For the text-containing cell, return its midpoint in [x, y] coordinate format. 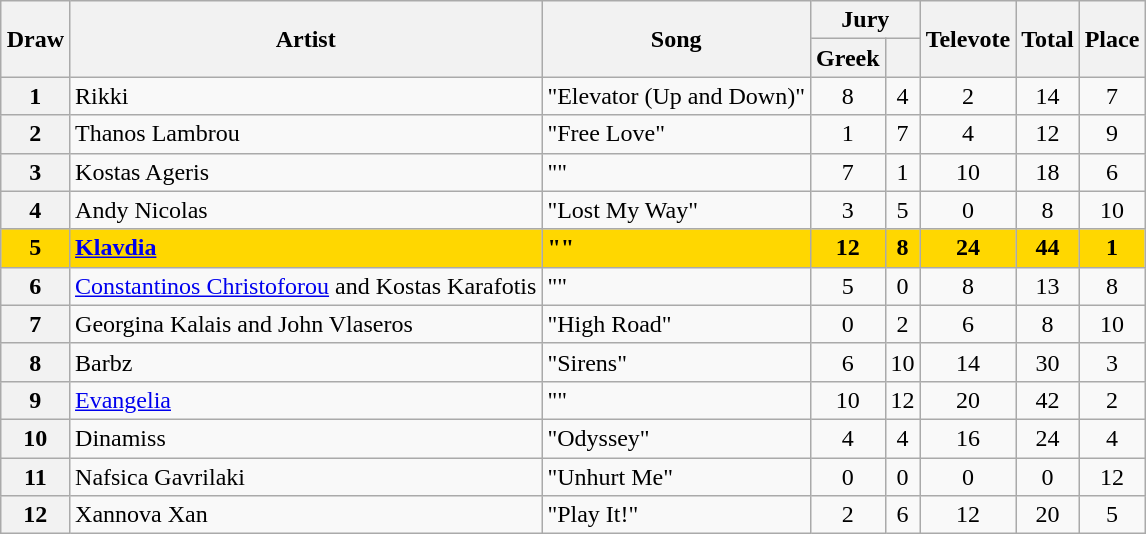
30 [1048, 362]
11 [35, 477]
Draw [35, 39]
"Play It!" [676, 515]
Greek [848, 58]
44 [1048, 248]
18 [1048, 172]
Georgina Kalais and John Vlaseros [306, 324]
"High Road" [676, 324]
42 [1048, 400]
Dinamiss [306, 438]
"Free Love" [676, 134]
Televote [968, 39]
"Lost My Way" [676, 210]
"Odyssey" [676, 438]
Kostas Ageris [306, 172]
16 [968, 438]
Barbz [306, 362]
Constantinos Christoforou and Kostas Karafotis [306, 286]
Thanos Lambrou [306, 134]
"Sirens" [676, 362]
Rikki [306, 96]
Nafsica Gavrilaki [306, 477]
"Elevator (Up and Down)" [676, 96]
Song [676, 39]
"Unhurt Me" [676, 477]
Total [1048, 39]
Place [1112, 39]
Klavdia [306, 248]
Jury [865, 20]
Andy Nicolas [306, 210]
Evangelia [306, 400]
13 [1048, 286]
Xannova Xan [306, 515]
Artist [306, 39]
